Extract the [X, Y] coordinate from the center of the cell holding the provided text.  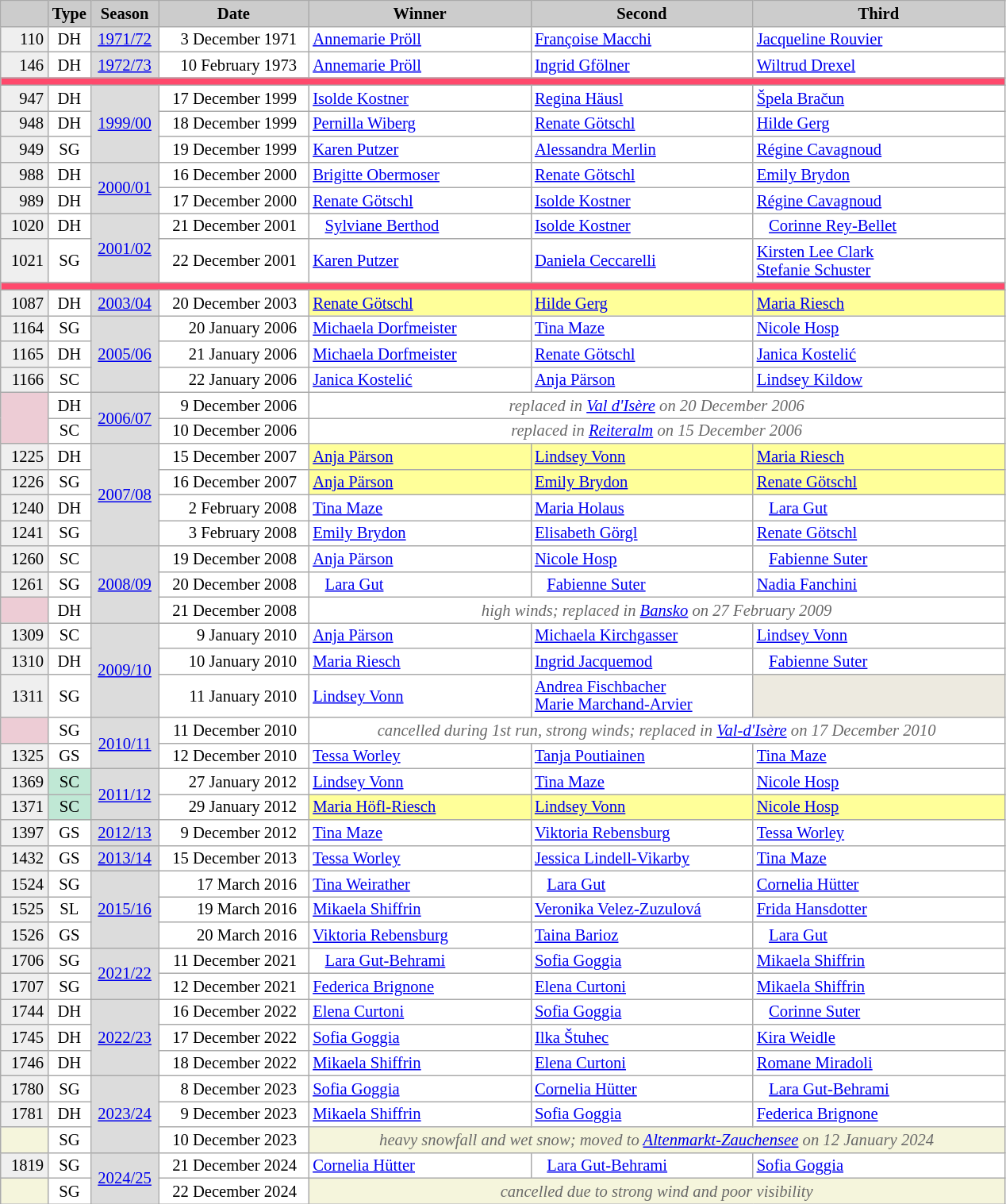
20 March 2016 [234, 935]
2 February 2008 [234, 507]
Maria Holaus [642, 507]
2008/09 [125, 584]
cancelled during 1st run, strong winds; replaced in Val-d'Isère on 17 December 2010 [657, 730]
Daniela Ceccarelli [642, 260]
Taina Barioz [642, 935]
20 January 2006 [234, 328]
1371 [24, 806]
1781 [24, 1114]
16 December 2000 [234, 175]
Kirsten Lee Clark Stefanie Schuster [879, 260]
2022/23 [125, 1037]
1020 [24, 225]
21 January 2006 [234, 354]
146 [24, 64]
Ilka Štuhec [642, 1037]
Nadia Fanchini [879, 584]
1746 [24, 1063]
Andrea Fischbacher Marie Marchand-Arvier [642, 695]
SL [70, 909]
Kira Weidle [879, 1037]
21 December 2008 [234, 610]
Corinne Rey-Bellet [879, 225]
2024/25 [125, 1178]
19 December 1999 [234, 149]
Maria Höfl-Riesch [420, 806]
Frida Hansdotter [879, 909]
949 [24, 149]
18 December 2022 [234, 1063]
15 December 2007 [234, 456]
Veronika Velez-Zuzulová [642, 909]
1164 [24, 328]
Françoise Macchi [642, 39]
2003/04 [125, 302]
Brigitte Obermoser [420, 175]
948 [24, 123]
1432 [24, 858]
20 December 2008 [234, 584]
16 December 2007 [234, 482]
Ingrid Jacquemod [642, 660]
2009/10 [125, 670]
11 January 2010 [234, 695]
11 December 2021 [234, 960]
17 December 2000 [234, 200]
Tanja Poutiainen [642, 756]
2015/16 [125, 910]
cancelled due to strong wind and poor visibility [657, 1191]
Winner [420, 13]
988 [24, 175]
1745 [24, 1037]
989 [24, 200]
Corinne Suter [879, 1011]
17 December 1999 [234, 98]
1707 [24, 986]
19 December 2008 [234, 559]
1241 [24, 533]
110 [24, 39]
Season [125, 13]
1819 [24, 1165]
10 February 1973 [234, 64]
1310 [24, 660]
10 December 2006 [234, 430]
high winds; replaced in Bansko on 27 February 2009 [657, 610]
16 December 2022 [234, 1011]
3 December 1971 [234, 39]
1706 [24, 960]
replaced in Reiteralm on 15 December 2006 [657, 430]
2007/08 [125, 494]
1397 [24, 832]
1087 [24, 302]
2001/02 [125, 248]
2012/13 [125, 832]
12 December 2010 [234, 756]
Ingrid Gfölner [642, 64]
2000/01 [125, 187]
1166 [24, 379]
2013/14 [125, 858]
10 December 2023 [234, 1140]
Pernilla Wiberg [420, 123]
Type [70, 13]
9 December 2006 [234, 405]
1780 [24, 1088]
Lindsey Kildow [879, 379]
9 December 2012 [234, 832]
21 December 2001 [234, 225]
12 December 2021 [234, 986]
947 [24, 98]
2023/24 [125, 1114]
27 January 2012 [234, 781]
2010/11 [125, 743]
8 December 2023 [234, 1088]
Elisabeth Görgl [642, 533]
Romane Miradoli [879, 1063]
1261 [24, 584]
19 March 2016 [234, 909]
2005/06 [125, 354]
10 January 2010 [234, 660]
heavy snowfall and wet snow; moved to Altenmarkt-Zauchensee on 12 January 2024 [657, 1140]
Wiltrud Drexel [879, 64]
1311 [24, 695]
21 December 2024 [234, 1165]
22 December 2001 [234, 260]
1165 [24, 354]
Jessica Lindell-Vikarby [642, 858]
1226 [24, 482]
2021/22 [125, 973]
Michaela Kirchgasser [642, 635]
29 January 2012 [234, 806]
Second [642, 13]
2011/12 [125, 794]
1526 [24, 935]
1524 [24, 883]
22 January 2006 [234, 379]
20 December 2003 [234, 302]
Tina Weirather [420, 883]
Špela Bračun [879, 98]
1309 [24, 635]
3 February 2008 [234, 533]
1021 [24, 260]
1369 [24, 781]
replaced in Val d'Isère on 20 December 2006 [657, 405]
1525 [24, 909]
1240 [24, 507]
1225 [24, 456]
Sylviane Berthod [420, 225]
9 January 2010 [234, 635]
1260 [24, 559]
Third [879, 13]
1971/72 [125, 39]
1972/73 [125, 64]
22 December 2024 [234, 1191]
Alessandra Merlin [642, 149]
2006/07 [125, 417]
1999/00 [125, 124]
Date [234, 13]
11 December 2010 [234, 730]
1325 [24, 756]
1744 [24, 1011]
17 December 2022 [234, 1037]
18 December 1999 [234, 123]
15 December 2013 [234, 858]
Jacqueline Rouvier [879, 39]
9 December 2023 [234, 1114]
Regina Häusl [642, 98]
17 March 2016 [234, 883]
